Extract the (x, y) coordinate from the center of the cell holding the provided text.  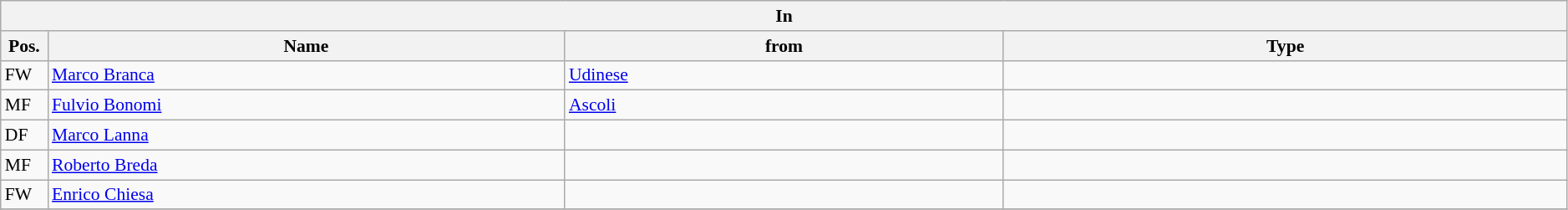
Marco Branca (306, 75)
DF (24, 136)
Type (1285, 46)
Ascoli (784, 105)
Name (306, 46)
Enrico Chiesa (306, 195)
Pos. (24, 46)
In (784, 16)
Marco Lanna (306, 136)
Fulvio Bonomi (306, 105)
Udinese (784, 75)
Roberto Breda (306, 165)
from (784, 46)
